Pinpoint the cell where the given text exists, returning its (X, Y) midpoint coordinate. 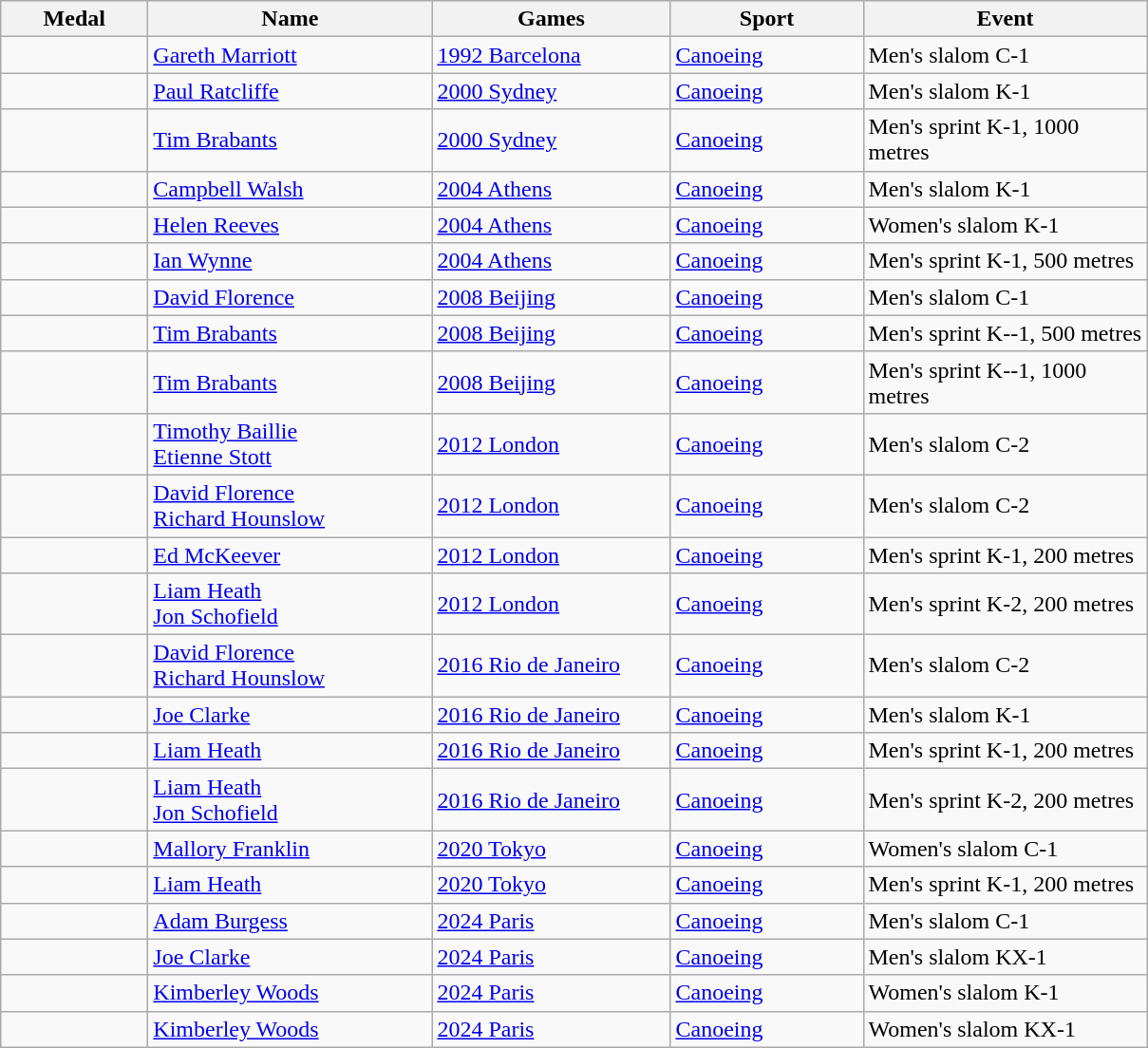
Men's sprint K--1, 1000 metres (1005, 382)
Ian Wynne (291, 261)
Women's slalom KX-1 (1005, 1029)
Sport (767, 19)
Men's sprint K--1, 500 metres (1005, 333)
Gareth Marriott (291, 55)
Adam Burgess (291, 921)
Games (551, 19)
Medal (74, 19)
Women's slalom C-1 (1005, 849)
Campbell Walsh (291, 189)
1992 Barcelona (551, 55)
Men's sprint K-1, 1000 metres (1005, 140)
Timothy BaillieEtienne Stott (291, 444)
Helen Reeves (291, 225)
Ed McKeever (291, 555)
David Florence (291, 297)
Men's sprint K-1, 500 metres (1005, 261)
Name (291, 19)
Men's slalom KX-1 (1005, 957)
Mallory Franklin (291, 849)
Paul Ratcliffe (291, 91)
Event (1005, 19)
